Extract the [x, y] coordinate from the center of the cell holding the provided text.  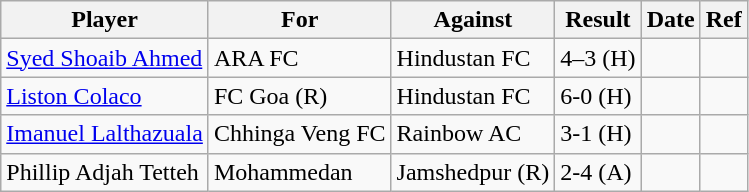
Rainbow AC [473, 134]
Imanuel Lalthazuala [105, 134]
Result [598, 20]
ARA FC [300, 58]
FC Goa (R) [300, 96]
Date [670, 20]
Liston Colaco [105, 96]
3-1 (H) [598, 134]
4–3 (H) [598, 58]
For [300, 20]
Phillip Adjah Tetteh [105, 172]
Against [473, 20]
6-0 (H) [598, 96]
Mohammedan [300, 172]
Chhinga Veng FC [300, 134]
Ref [724, 20]
2-4 (A) [598, 172]
Jamshedpur (R) [473, 172]
Player [105, 20]
Syed Shoaib Ahmed [105, 58]
